Provide the (x, y) coordinate of the cell's center where the given text is located.  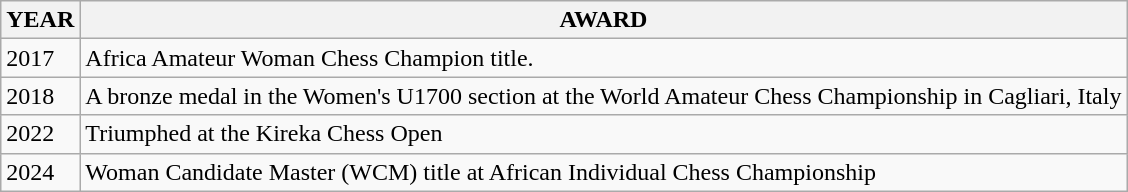
2022 (40, 134)
YEAR (40, 20)
2018 (40, 96)
2024 (40, 172)
AWARD (604, 20)
A bronze medal in the Women's U1700 section at the World Amateur Chess Championship in Cagliari, Italy (604, 96)
Africa Amateur Woman Chess Champion title. (604, 58)
Woman Candidate Master (WCM) title at African Individual Chess Championship (604, 172)
Triumphed at the Kireka Chess Open (604, 134)
2017 (40, 58)
